Provide the [X, Y] coordinate of the cell's center where the given text is located.  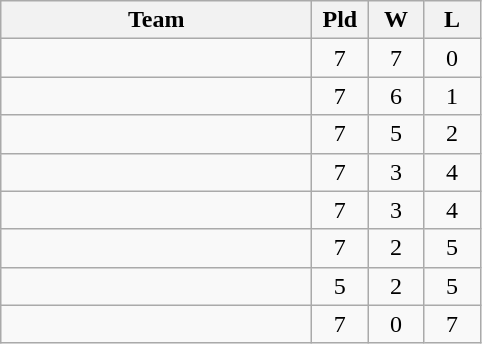
Team [156, 20]
6 [396, 96]
Pld [340, 20]
W [396, 20]
L [452, 20]
1 [452, 96]
